Identify which cell holds the provided text, then report its [x, y] central coordinate. 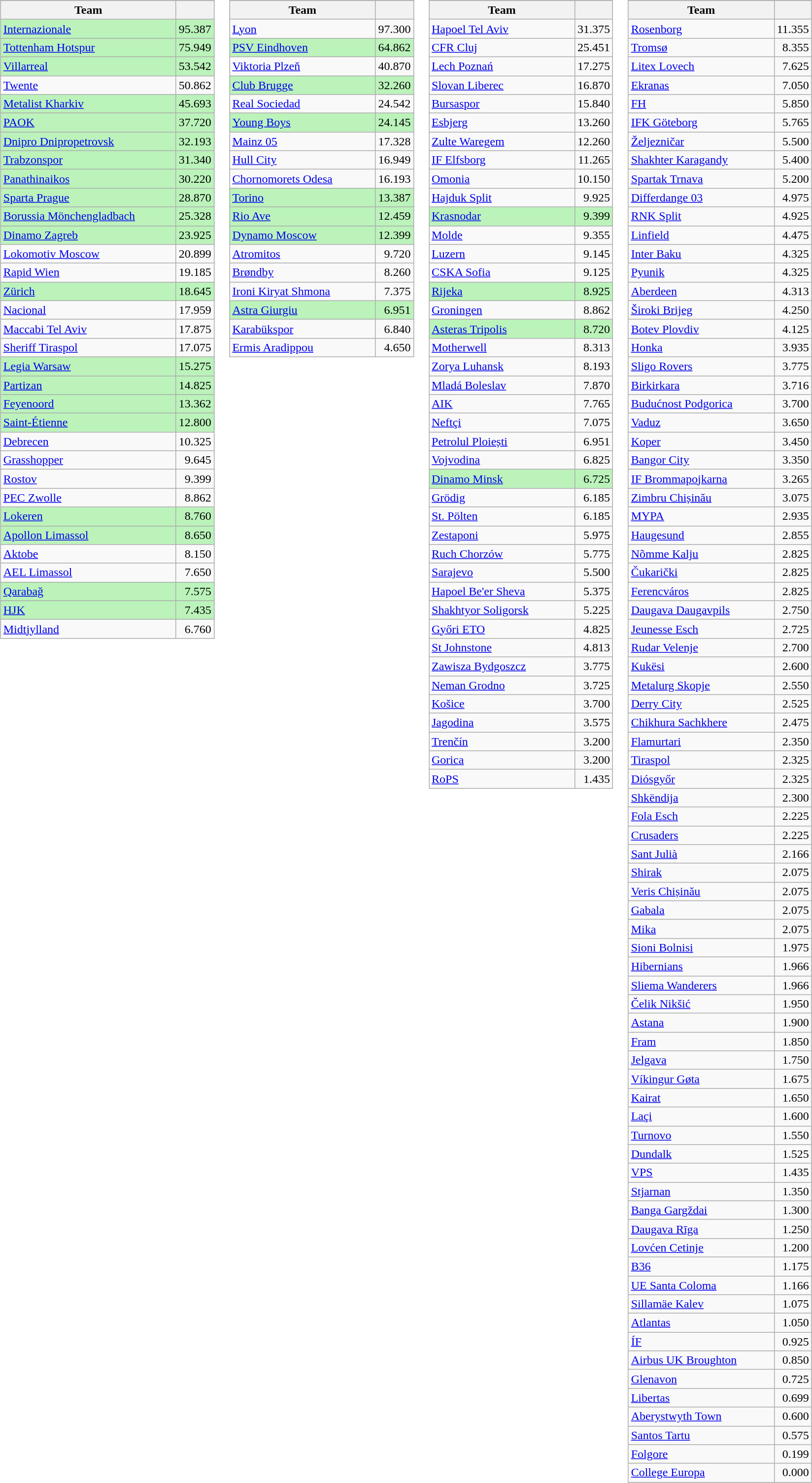
Aberdeen [701, 291]
Trenčín [502, 741]
8.720 [594, 329]
Mika [701, 929]
7.050 [793, 85]
Villarreal [88, 66]
Qarabağ [88, 591]
Aberystwyth Town [701, 1416]
Spartak Trnava [701, 179]
PSV Eindhoven [303, 47]
Santos Tartu [701, 1435]
Folgore [701, 1454]
Chikhura Sachkhere [701, 723]
Diósgyőr [701, 779]
31.375 [594, 29]
Aktobe [88, 554]
11.265 [594, 160]
1.900 [793, 1023]
24.542 [394, 104]
8.760 [195, 516]
Fram [701, 1042]
FH [701, 104]
3.075 [793, 498]
5.375 [594, 591]
1.650 [793, 1098]
16.949 [394, 160]
Rosenborg [701, 29]
ÍF [701, 1342]
0.725 [793, 1379]
7.075 [594, 423]
Torino [303, 198]
1.350 [793, 1191]
18.645 [195, 291]
Omonia [502, 179]
4.650 [394, 347]
4.250 [793, 310]
7.435 [195, 610]
8.313 [594, 347]
17.275 [594, 66]
4.313 [793, 291]
2.700 [793, 647]
1.950 [793, 1004]
12.260 [594, 141]
20.899 [195, 254]
3.450 [793, 441]
30.220 [195, 179]
8.260 [394, 272]
5.400 [793, 160]
Borussia Mönchengladbach [88, 216]
17.959 [195, 310]
9.125 [594, 272]
2.600 [793, 666]
Partizan [88, 385]
75.949 [195, 47]
4.813 [594, 647]
17.328 [394, 141]
3.575 [594, 723]
Bursaspor [502, 104]
RNK Split [701, 216]
College Europa [701, 1473]
9.145 [594, 254]
Young Boys [303, 123]
Hapoel Tel Aviv [502, 29]
Saint-Étienne [88, 423]
PAOK [88, 123]
Glenavon [701, 1379]
Luzern [502, 254]
IF Brommapojkarna [701, 479]
Karabükspor [303, 329]
Groningen [502, 310]
Legia Warsaw [88, 366]
95.387 [195, 29]
Vaduz [701, 423]
1.050 [793, 1323]
40.870 [394, 66]
Lovćen Cetinje [701, 1247]
Neman Grodno [502, 685]
9.925 [594, 198]
Esbjerg [502, 123]
Lokomotiv Moscow [88, 254]
Real Sociedad [303, 104]
Feyenoord [88, 404]
Rostov [88, 479]
Molde [502, 235]
Daugava Rīga [701, 1229]
B36 [701, 1266]
7.870 [594, 385]
Maccabi Tel Aviv [88, 329]
4.925 [793, 216]
17.075 [195, 347]
Mladá Boleslav [502, 385]
Zestaponi [502, 535]
Debrecen [88, 441]
1.600 [793, 1116]
Zawisza Bydgoszcz [502, 666]
Litex Lovech [701, 66]
Ferencváros [701, 591]
Astra Giurgiu [303, 310]
Atlantas [701, 1323]
19.185 [195, 272]
Sparta Prague [88, 198]
0.575 [793, 1435]
Nõmme Kalju [701, 554]
IFK Göteborg [701, 123]
Atromitos [303, 254]
Čukarički [701, 573]
7.650 [195, 573]
Stjarnan [701, 1191]
5.850 [793, 104]
2.300 [793, 798]
45.693 [195, 104]
Zorya Luhansk [502, 366]
Motherwell [502, 347]
3.725 [594, 685]
2.550 [793, 685]
HJK [88, 610]
13.260 [594, 123]
Shirak [701, 873]
Libertas [701, 1398]
Fola Esch [701, 816]
Tottenham Hotspur [88, 47]
Sillamäe Kalev [701, 1304]
Jagodina [502, 723]
Zulte Waregem [502, 141]
Hull City [303, 160]
Sliema Wanderers [701, 985]
2.475 [793, 723]
Dinamo Minsk [502, 479]
Banga Gargždai [701, 1210]
0.000 [793, 1473]
2.350 [793, 741]
Čelik Nikšić [701, 1004]
5.775 [594, 554]
Široki Brijeg [701, 310]
St. Pölten [502, 516]
Grödig [502, 498]
11.355 [793, 29]
6.825 [594, 460]
Mainz 05 [303, 141]
64.862 [394, 47]
4.825 [594, 629]
Grasshopper [88, 460]
Twente [88, 85]
7.765 [594, 404]
RoPS [502, 779]
Shakhter Karagandy [701, 160]
Club Brugge [303, 85]
0.699 [793, 1398]
Rijeka [502, 291]
Derry City [701, 704]
23.925 [195, 235]
Jelgava [701, 1060]
16.870 [594, 85]
Flamurtari [701, 741]
1.200 [793, 1247]
Airbus UK Broughton [701, 1360]
Haugesund [701, 535]
Košice [502, 704]
Metalist Kharkiv [88, 104]
Rudar Velenje [701, 647]
PEC Zwolle [88, 498]
Tromsø [701, 47]
7.575 [195, 591]
Ironi Kiryat Shmona [303, 291]
24.145 [394, 123]
Kukësi [701, 666]
Pyunik [701, 272]
17.875 [195, 329]
2.855 [793, 535]
Ekranas [701, 85]
37.720 [195, 123]
Gorica [502, 760]
Shakhtyor Soligorsk [502, 610]
2.166 [793, 854]
Dundalk [701, 1154]
Ruch Chorzów [502, 554]
10.150 [594, 179]
Brøndby [303, 272]
Željezničar [701, 141]
Honka [701, 347]
Rio Ave [303, 216]
Hapoel Be'er Sheva [502, 591]
Sligo Rovers [701, 366]
12.459 [394, 216]
Internazionale [88, 29]
Laçi [701, 1116]
1.300 [793, 1210]
AIK [502, 404]
Dnipro Dnipropetrovsk [88, 141]
Bangor City [701, 460]
Midtjylland [88, 629]
0.850 [793, 1360]
15.275 [195, 366]
3.265 [793, 479]
8.150 [195, 554]
13.387 [394, 198]
0.199 [793, 1454]
Győri ETO [502, 629]
3.716 [793, 385]
Jeunesse Esch [701, 629]
CSKA Sofia [502, 272]
Koper [701, 441]
Rapid Wien [88, 272]
3.350 [793, 460]
Sant Julià [701, 854]
Kairat [701, 1098]
25.451 [594, 47]
AEL Limassol [88, 573]
1.750 [793, 1060]
1.075 [793, 1304]
28.870 [195, 198]
12.399 [394, 235]
Astana [701, 1023]
Daugava Daugavpils [701, 610]
Veris Chișinău [701, 891]
3.650 [793, 423]
Shkëndija [701, 798]
1.675 [793, 1079]
Víkingur Gøta [701, 1079]
6.760 [195, 629]
8.355 [793, 47]
15.840 [594, 104]
Nacional [88, 310]
Crusaders [701, 835]
Ermis Aradippou [303, 347]
Sioni Bolnisi [701, 947]
Panathinaikos [88, 179]
Lech Poznań [502, 66]
50.862 [195, 85]
1.525 [793, 1154]
10.325 [195, 441]
Sarajevo [502, 573]
Birkirkara [701, 385]
Chornomorets Odesa [303, 179]
5.225 [594, 610]
1.550 [793, 1135]
32.260 [394, 85]
VPS [701, 1173]
6.725 [594, 479]
4.475 [793, 235]
Zimbru Chișinău [701, 498]
Hajduk Split [502, 198]
9.355 [594, 235]
Vojvodina [502, 460]
Turnovo [701, 1135]
8.650 [195, 535]
Botev Plovdiv [701, 329]
Lyon [303, 29]
Hibernians [701, 966]
7.625 [793, 66]
Petrolul Ploiești [502, 441]
2.525 [793, 704]
Sheriff Tiraspol [88, 347]
25.328 [195, 216]
4.125 [793, 329]
Budućnost Podgorica [701, 404]
0.925 [793, 1342]
1.175 [793, 1266]
8.925 [594, 291]
Neftçi [502, 423]
Viktoria Plzeň [303, 66]
Gabala [701, 910]
1.250 [793, 1229]
Trabzonspor [88, 160]
14.825 [195, 385]
31.340 [195, 160]
3.935 [793, 347]
CFR Cluj [502, 47]
Krasnodar [502, 216]
Apollon Limassol [88, 535]
5.200 [793, 179]
5.975 [594, 535]
Inter Baku [701, 254]
16.193 [394, 179]
32.193 [195, 141]
MYPA [701, 516]
4.975 [793, 198]
9.645 [195, 460]
Dinamo Zagreb [88, 235]
Differdange 03 [701, 198]
7.375 [394, 291]
IF Elfsborg [502, 160]
Linfield [701, 235]
Metalurg Skopje [701, 685]
13.362 [195, 404]
0.600 [793, 1416]
UE Santa Coloma [701, 1285]
Lokeren [88, 516]
Zürich [88, 291]
1.166 [793, 1285]
8.193 [594, 366]
6.840 [394, 329]
2.725 [793, 629]
Dynamo Moscow [303, 235]
9.720 [394, 254]
Asteras Tripolis [502, 329]
5.765 [793, 123]
97.300 [394, 29]
St Johnstone [502, 647]
12.800 [195, 423]
1.850 [793, 1042]
1.975 [793, 947]
Slovan Liberec [502, 85]
Tiraspol [701, 760]
2.935 [793, 516]
53.542 [195, 66]
2.750 [793, 610]
